Determine the (x, y) coordinate at the center of the cell enclosing the given text.  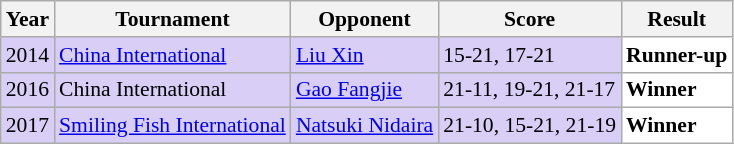
2016 (28, 90)
Score (530, 19)
Smiling Fish International (172, 126)
2014 (28, 55)
Liu Xin (364, 55)
Year (28, 19)
Tournament (172, 19)
15-21, 17-21 (530, 55)
2017 (28, 126)
Gao Fangjie (364, 90)
21-11, 19-21, 21-17 (530, 90)
21-10, 15-21, 21-19 (530, 126)
Opponent (364, 19)
Natsuki Nidaira (364, 126)
Result (676, 19)
Runner-up (676, 55)
